Search for the cell housing the specified text and yield its (x, y) center coordinate. 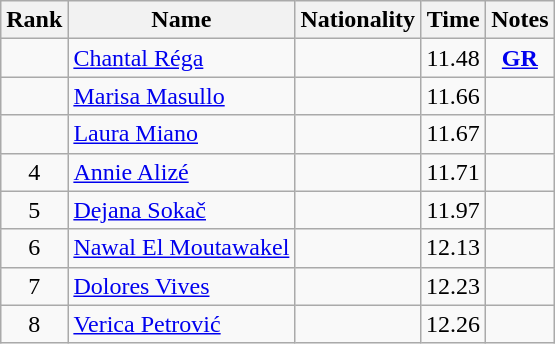
GR (520, 58)
5 (34, 210)
11.48 (454, 58)
Dolores Vives (182, 286)
4 (34, 172)
Annie Alizé (182, 172)
7 (34, 286)
11.97 (454, 210)
6 (34, 248)
Chantal Réga (182, 58)
11.66 (454, 96)
12.26 (454, 324)
Laura Miano (182, 134)
Nationality (358, 20)
Name (182, 20)
Rank (34, 20)
Time (454, 20)
12.13 (454, 248)
11.71 (454, 172)
Marisa Masullo (182, 96)
12.23 (454, 286)
Nawal El Moutawakel (182, 248)
8 (34, 324)
Dejana Sokač (182, 210)
Verica Petrović (182, 324)
Notes (520, 20)
11.67 (454, 134)
